Detect which cell encompasses the target text, then output its [X, Y] center coordinate. 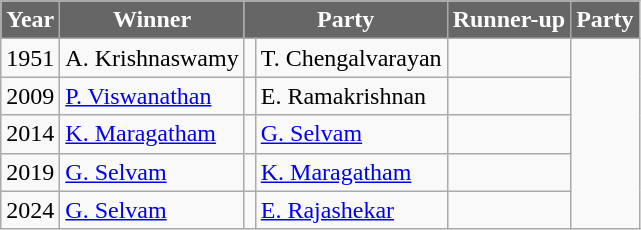
E. Ramakrishnan [351, 96]
1951 [30, 58]
Winner [152, 20]
2019 [30, 172]
Runner-up [509, 20]
2014 [30, 134]
T. Chengalvarayan [351, 58]
E. Rajashekar [351, 210]
A. Krishnaswamy [152, 58]
P. Viswanathan [152, 96]
2009 [30, 96]
Year [30, 20]
2024 [30, 210]
